From the cell containing the given text, extract its center point as (X, Y) coordinate. 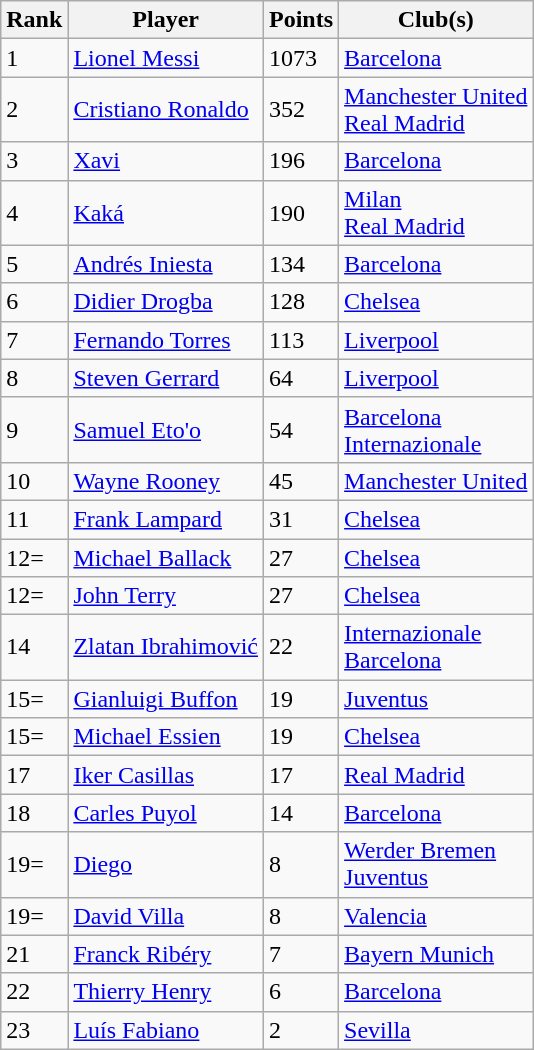
Carles Puyol (166, 813)
5 (34, 264)
1 (34, 58)
134 (302, 264)
Rank (34, 20)
Michael Essien (166, 737)
Barcelona Internazionale (436, 430)
Xavi (166, 161)
Club(s) (436, 20)
Real Madrid (436, 775)
Sevilla (436, 1030)
64 (302, 378)
Gianluigi Buffon (166, 699)
Kaká (166, 212)
3 (34, 161)
54 (302, 430)
31 (302, 519)
Points (302, 20)
4 (34, 212)
18 (34, 813)
John Terry (166, 596)
Didier Drogba (166, 302)
Manchester United Real Madrid (436, 110)
Bayern Munich (436, 954)
Michael Ballack (166, 557)
Fernando Torres (166, 340)
21 (34, 954)
Milan Real Madrid (436, 212)
45 (302, 481)
Luís Fabiano (166, 1030)
Internazionale Barcelona (436, 648)
9 (34, 430)
Lionel Messi (166, 58)
Manchester United (436, 481)
11 (34, 519)
Wayne Rooney (166, 481)
Zlatan Ibrahimović (166, 648)
Diego (166, 864)
Cristiano Ronaldo (166, 110)
Valencia (436, 916)
190 (302, 212)
Samuel Eto'o (166, 430)
Werder Bremen Juventus (436, 864)
Andrés Iniesta (166, 264)
Player (166, 20)
128 (302, 302)
David Villa (166, 916)
Steven Gerrard (166, 378)
196 (302, 161)
Iker Casillas (166, 775)
113 (302, 340)
Frank Lampard (166, 519)
23 (34, 1030)
10 (34, 481)
352 (302, 110)
Thierry Henry (166, 992)
Juventus (436, 699)
1073 (302, 58)
Franck Ribéry (166, 954)
